Pinpoint the cell where the given text exists, returning its [x, y] midpoint coordinate. 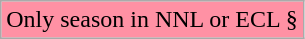
Only season in NNL or ECL § [152, 20]
